For the text-containing cell, return its midpoint in (X, Y) coordinate format. 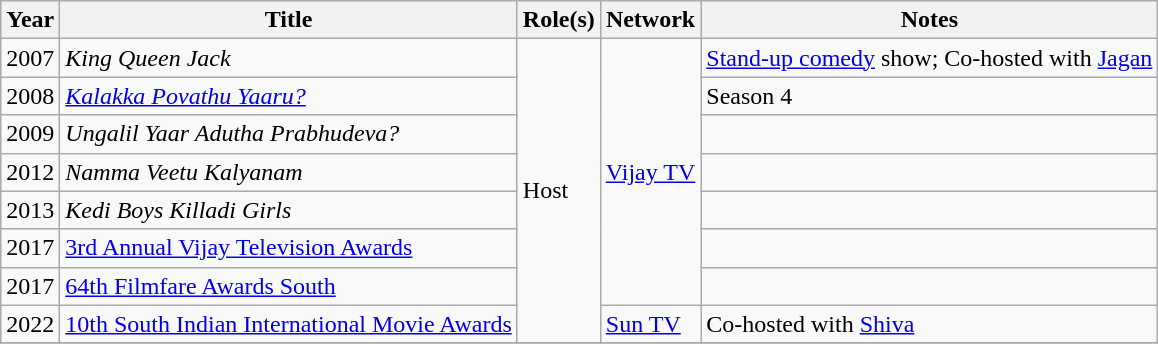
Co-hosted with Shiva (930, 324)
10th South Indian International Movie Awards (288, 324)
Network (650, 20)
3rd Annual Vijay Television Awards (288, 248)
Namma Veetu Kalyanam (288, 172)
Season 4 (930, 96)
2008 (30, 96)
Year (30, 20)
2022 (30, 324)
Vijay TV (650, 172)
2013 (30, 210)
Notes (930, 20)
64th Filmfare Awards South (288, 286)
Ungalil Yaar Adutha Prabhudeva? (288, 134)
Sun TV (650, 324)
Host (558, 191)
2009 (30, 134)
Role(s) (558, 20)
Stand-up comedy show; Co-hosted with Jagan (930, 58)
Kedi Boys Killadi Girls (288, 210)
2012 (30, 172)
Title (288, 20)
Kalakka Povathu Yaaru? (288, 96)
2007 (30, 58)
King Queen Jack (288, 58)
